Search for the cell housing the specified text and yield its [x, y] center coordinate. 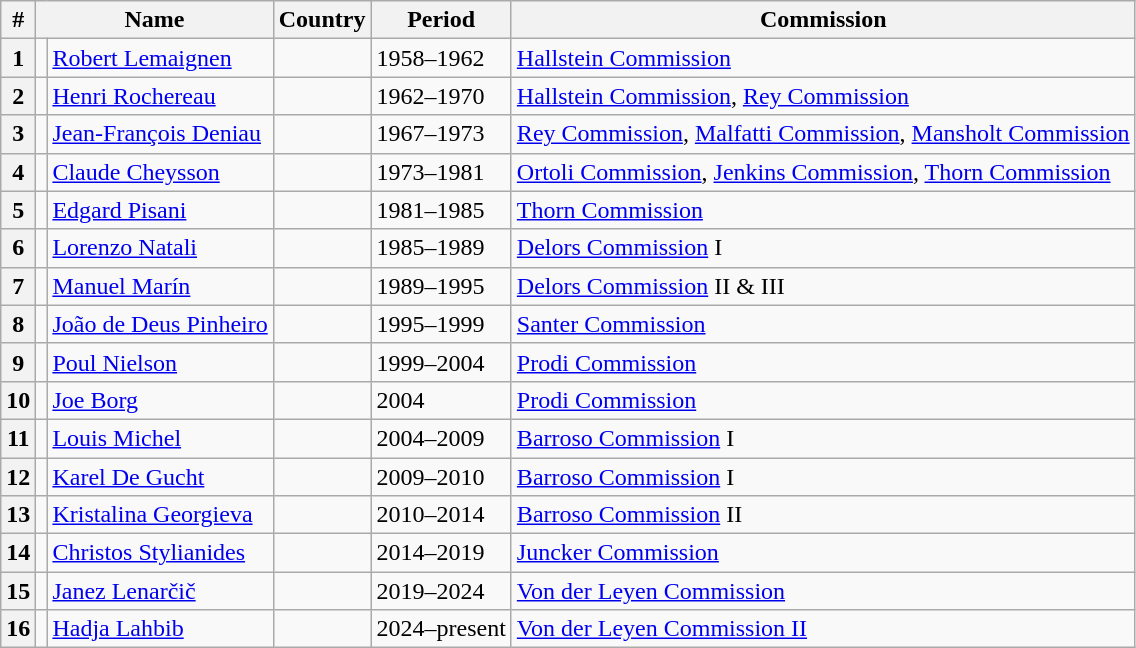
2010–2014 [441, 515]
Country [322, 20]
12 [18, 477]
7 [18, 286]
11 [18, 438]
1995–1999 [441, 324]
2024–present [441, 629]
2 [18, 96]
Name [154, 20]
Lorenzo Natali [160, 248]
Hallstein Commission [823, 58]
3 [18, 134]
6 [18, 248]
2009–2010 [441, 477]
2004 [441, 400]
Manuel Marín [160, 286]
Robert Lemaignen [160, 58]
Von der Leyen Commission II [823, 629]
Christos Stylianides [160, 553]
Louis Michel [160, 438]
Hadja Lahbib [160, 629]
Juncker Commission [823, 553]
13 [18, 515]
2004–2009 [441, 438]
Janez Lenarčič [160, 591]
2019–2024 [441, 591]
8 [18, 324]
10 [18, 400]
Edgard Pisani [160, 210]
Joe Borg [160, 400]
1973–1981 [441, 172]
Commission [823, 20]
1989–1995 [441, 286]
Delors Commission I [823, 248]
1985–1989 [441, 248]
15 [18, 591]
1 [18, 58]
Thorn Commission [823, 210]
1981–1985 [441, 210]
14 [18, 553]
Kristalina Georgieva [160, 515]
Jean-François Deniau [160, 134]
Henri Rochereau [160, 96]
Ortoli Commission, Jenkins Commission, Thorn Commission [823, 172]
Period [441, 20]
Claude Cheysson [160, 172]
9 [18, 362]
Poul Nielson [160, 362]
Von der Leyen Commission [823, 591]
1967–1973 [441, 134]
1999–2004 [441, 362]
Barroso Commission II [823, 515]
Delors Commission II & III [823, 286]
# [18, 20]
João de Deus Pinheiro [160, 324]
Hallstein Commission, Rey Commission [823, 96]
1962–1970 [441, 96]
5 [18, 210]
1958–1962 [441, 58]
Santer Commission [823, 324]
Karel De Gucht [160, 477]
4 [18, 172]
2014–2019 [441, 553]
16 [18, 629]
Rey Commission, Malfatti Commission, Mansholt Commission [823, 134]
